Identify which cell holds the provided text, then report its [X, Y] central coordinate. 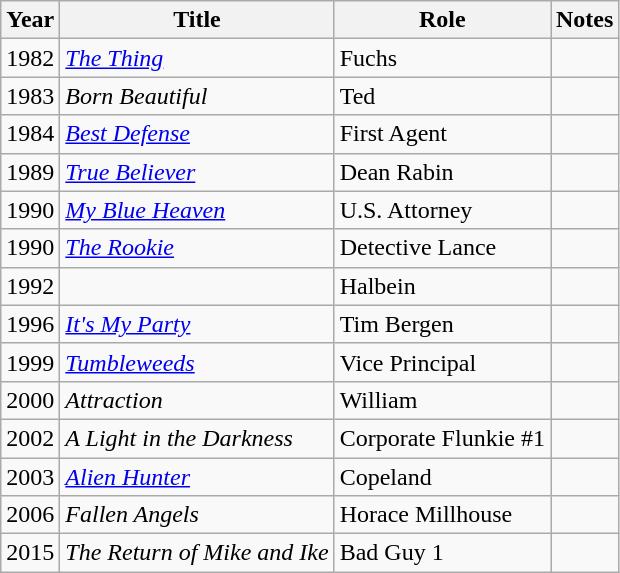
1992 [30, 286]
1999 [30, 362]
1989 [30, 172]
Halbein [442, 286]
2006 [30, 515]
William [442, 400]
1982 [30, 58]
Title [197, 20]
Bad Guy 1 [442, 553]
U.S. Attorney [442, 210]
It's My Party [197, 324]
Fuchs [442, 58]
Vice Principal [442, 362]
First Agent [442, 134]
Notes [584, 20]
2002 [30, 438]
Alien Hunter [197, 477]
Best Defense [197, 134]
2000 [30, 400]
2015 [30, 553]
A Light in the Darkness [197, 438]
The Thing [197, 58]
Born Beautiful [197, 96]
Tumbleweeds [197, 362]
The Rookie [197, 248]
Copeland [442, 477]
Dean Rabin [442, 172]
Attraction [197, 400]
Fallen Angels [197, 515]
Horace Millhouse [442, 515]
1984 [30, 134]
The Return of Mike and Ike [197, 553]
Year [30, 20]
2003 [30, 477]
Tim Bergen [442, 324]
1996 [30, 324]
Ted [442, 96]
Role [442, 20]
My Blue Heaven [197, 210]
Detective Lance [442, 248]
Corporate Flunkie #1 [442, 438]
True Believer [197, 172]
1983 [30, 96]
